Scan for the cell matching the given text and deliver its (x, y) coordinate at center. 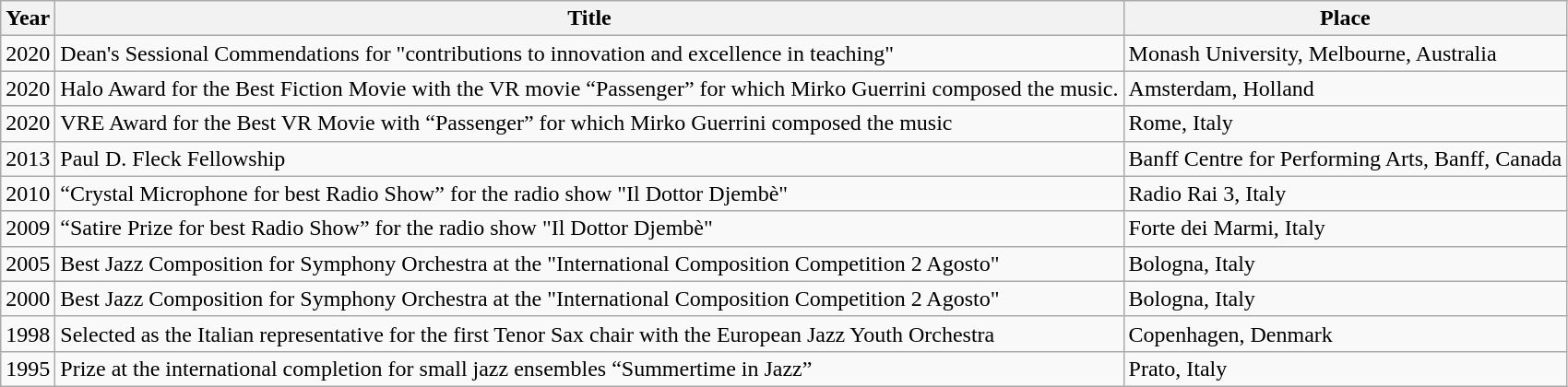
Dean's Sessional Commendations for "contributions to innovation and excellence in teaching" (589, 53)
2009 (28, 229)
Copenhagen, Denmark (1345, 334)
Year (28, 18)
Amsterdam, Holland (1345, 88)
Halo Award for the Best Fiction Movie with the VR movie “Passenger” for which Mirko Guerrini composed the music. (589, 88)
2010 (28, 193)
Prize at the international completion for small jazz ensembles “Summertime in Jazz” (589, 369)
2005 (28, 264)
Paul D. Fleck Fellowship (589, 158)
2013 (28, 158)
Prato, Italy (1345, 369)
Title (589, 18)
1995 (28, 369)
“Satire Prize for best Radio Show” for the radio show "Il Dottor Djembè" (589, 229)
Radio Rai 3, Italy (1345, 193)
Place (1345, 18)
“Crystal Microphone for best Radio Show” for the radio show "Il Dottor Djembè" (589, 193)
Monash University, Melbourne, Australia (1345, 53)
1998 (28, 334)
Banff Centre for Performing Arts, Banff, Canada (1345, 158)
Rome, Italy (1345, 123)
Selected as the Italian representative for the first Tenor Sax chair with the European Jazz Youth Orchestra (589, 334)
VRE Award for the Best VR Movie with “Passenger” for which Mirko Guerrini composed the music (589, 123)
Forte dei Marmi, Italy (1345, 229)
2000 (28, 299)
